Return the [X, Y] coordinate for the center point of the cell that contains the specified text.  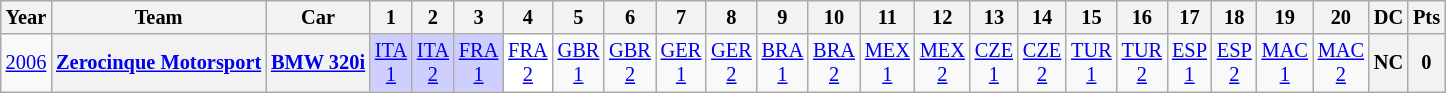
TUR2 [1142, 63]
MEX1 [888, 63]
1 [391, 17]
TUR1 [1091, 63]
Pts [1426, 17]
Year [26, 17]
Car [318, 17]
FRA1 [478, 63]
NC [1388, 63]
CZE2 [1042, 63]
2006 [26, 63]
16 [1142, 17]
5 [579, 17]
8 [731, 17]
ITA2 [433, 63]
0 [1426, 63]
7 [681, 17]
11 [888, 17]
20 [1341, 17]
DC [1388, 17]
Team [158, 17]
ITA1 [391, 63]
BMW 320i [318, 63]
18 [1234, 17]
14 [1042, 17]
MAC1 [1285, 63]
13 [994, 17]
12 [942, 17]
Zerocinque Motorsport [158, 63]
MAC2 [1341, 63]
9 [783, 17]
ESP1 [1190, 63]
GER1 [681, 63]
BRA2 [834, 63]
GBR1 [579, 63]
ESP2 [1234, 63]
FRA2 [528, 63]
GER2 [731, 63]
3 [478, 17]
CZE1 [994, 63]
MEX2 [942, 63]
2 [433, 17]
GBR2 [630, 63]
BRA1 [783, 63]
17 [1190, 17]
10 [834, 17]
15 [1091, 17]
19 [1285, 17]
6 [630, 17]
4 [528, 17]
